For the text-containing cell, return its midpoint in [x, y] coordinate format. 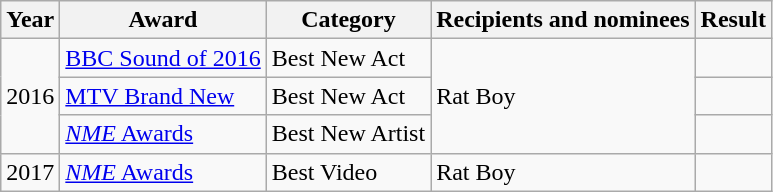
Award [163, 20]
BBC Sound of 2016 [163, 58]
Best Video [348, 172]
2017 [30, 172]
2016 [30, 96]
Year [30, 20]
Best New Artist [348, 134]
Category [348, 20]
Recipients and nominees [563, 20]
MTV Brand New [163, 96]
Result [733, 20]
